For the text-containing cell, return its midpoint in (X, Y) coordinate format. 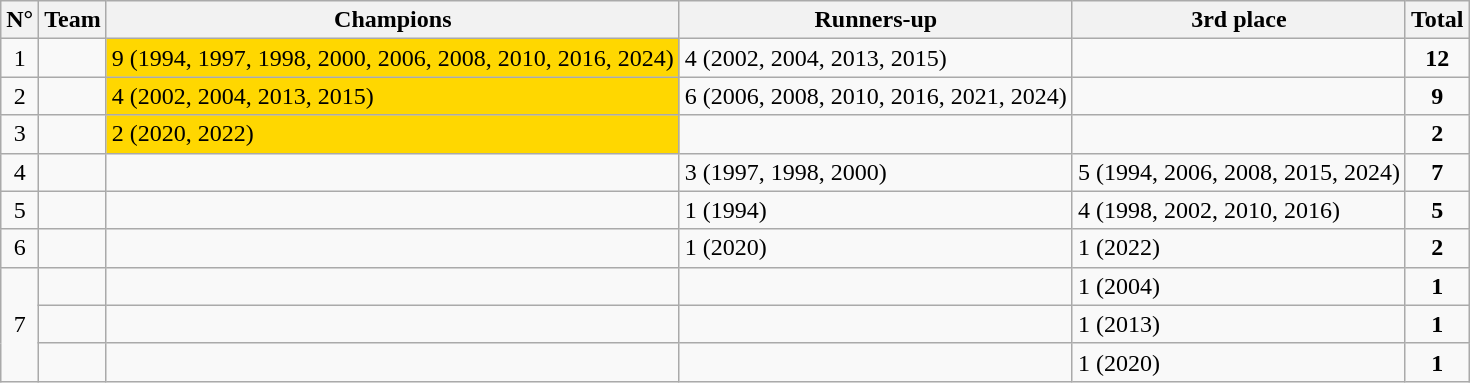
Team (73, 20)
3rd place (1238, 20)
Runners-up (876, 20)
4 (20, 172)
4 (1998, 2002, 2010, 2016) (1238, 210)
1 (2022) (1238, 248)
2 (2020, 2022) (392, 134)
9 (1994, 1997, 1998, 2000, 2006, 2008, 2010, 2016, 2024) (392, 58)
12 (1437, 58)
Total (1437, 20)
3 (20, 134)
6 (20, 248)
1 (2004) (1238, 286)
5 (1994, 2006, 2008, 2015, 2024) (1238, 172)
3 (1997, 1998, 2000) (876, 172)
N° (20, 20)
Champions (392, 20)
9 (1437, 96)
1 (2013) (1238, 324)
1 (1994) (876, 210)
6 (2006, 2008, 2010, 2016, 2021, 2024) (876, 96)
